Pinpoint the cell where the given text exists, returning its [x, y] midpoint coordinate. 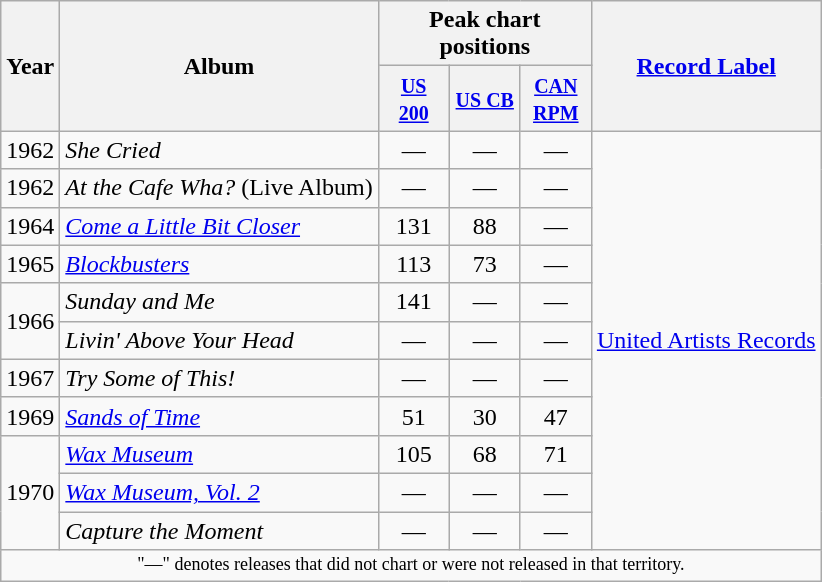
1966 [30, 321]
Record Label [706, 66]
Sunday and Me [219, 302]
Blockbusters [219, 264]
She Cried [219, 150]
1969 [30, 416]
113 [414, 264]
Year [30, 66]
Album [219, 66]
1967 [30, 378]
131 [414, 226]
Wax Museum [219, 454]
Peak chart positions [484, 34]
Capture the Moment [219, 531]
1970 [30, 492]
At the Cafe Wha? (Live Album) [219, 188]
88 [484, 226]
47 [556, 416]
30 [484, 416]
US CB [484, 98]
United Artists Records [706, 340]
71 [556, 454]
"—" denotes releases that did not chart or were not released in that territory. [411, 566]
68 [484, 454]
1965 [30, 264]
Come a Little Bit Closer [219, 226]
Sands of Time [219, 416]
105 [414, 454]
Livin' Above Your Head [219, 340]
141 [414, 302]
Wax Museum, Vol. 2 [219, 492]
73 [484, 264]
US 200 [414, 98]
1964 [30, 226]
CAN RPM [556, 98]
Try Some of This! [219, 378]
51 [414, 416]
